Return [X, Y] of the center of cell containing provided text 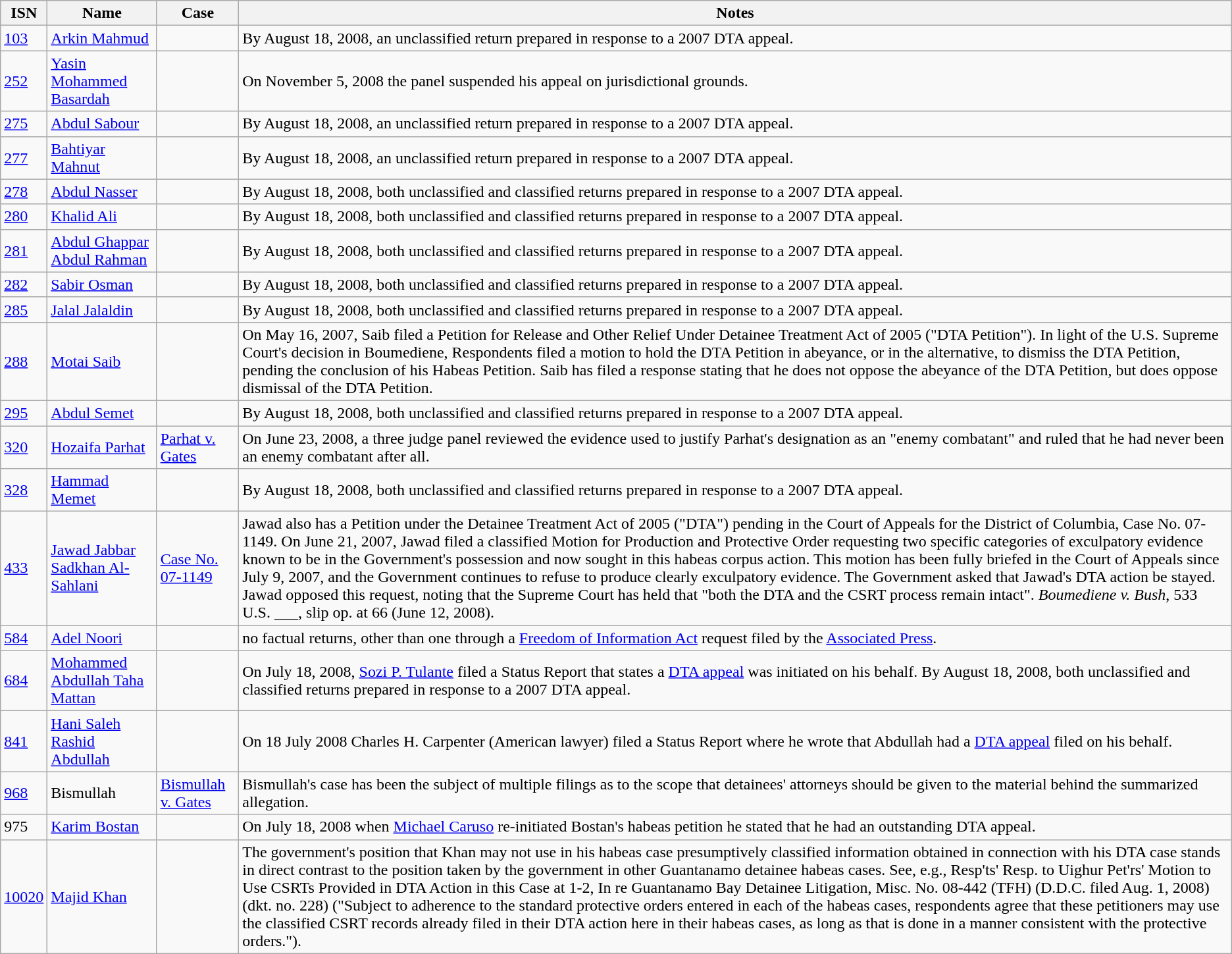
328 [24, 490]
Bismullah v. Gates [197, 793]
Jawad Jabbar Sadkhan Al-Sahlani [102, 569]
Parhat v. Gates [197, 446]
Majid Khan [102, 897]
On November 5, 2008 the panel suspended his appeal on jurisdictional grounds. [736, 81]
Khalid Ali [102, 217]
252 [24, 81]
Name [102, 13]
285 [24, 309]
Motai Saib [102, 361]
320 [24, 446]
Hani Saleh Rashid Abdullah [102, 741]
295 [24, 413]
10020 [24, 897]
433 [24, 569]
281 [24, 250]
Adel Noori [102, 638]
Bismullah [102, 793]
Hammad Memet [102, 490]
Yasin Mohammed Basardah [102, 81]
275 [24, 124]
Bahtiyar Mahnut [102, 158]
103 [24, 38]
Notes [736, 13]
ISN [24, 13]
684 [24, 681]
841 [24, 741]
Jalal Jalaldin [102, 309]
968 [24, 793]
Arkin Mahmud [102, 38]
Abdul Sabour [102, 124]
975 [24, 827]
Abdul Ghappar Abdul Rahman [102, 250]
Mohammed Abdullah Taha Mattan [102, 681]
Hozaifa Parhat [102, 446]
no factual returns, other than one through a Freedom of Information Act request filed by the Associated Press. [736, 638]
On July 18, 2008 when Michael Caruso re-initiated Bostan's habeas petition he stated that he had an outstanding DTA appeal. [736, 827]
Sabir Osman [102, 284]
Abdul Semet [102, 413]
Abdul Nasser [102, 192]
280 [24, 217]
On 18 July 2008 Charles H. Carpenter (American lawyer) filed a Status Report where he wrote that Abdullah had a DTA appeal filed on his behalf. [736, 741]
584 [24, 638]
282 [24, 284]
Karim Bostan [102, 827]
278 [24, 192]
Case [197, 13]
288 [24, 361]
Case No. 07-1149 [197, 569]
277 [24, 158]
